Locate the cell with the specified text and output its [X, Y] center coordinate. 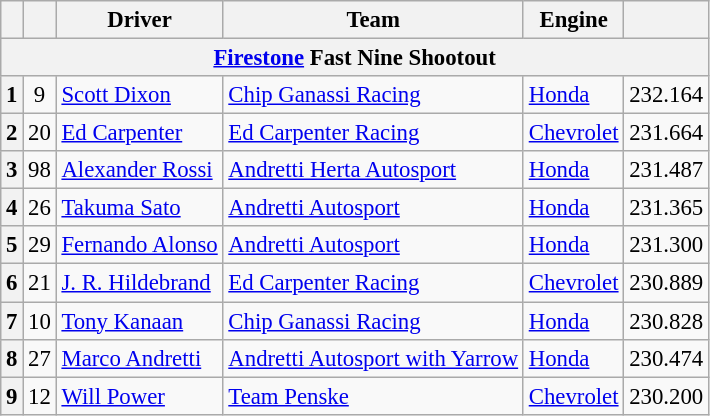
Alexander Rossi [140, 170]
Team [373, 20]
98 [40, 170]
Takuma Sato [140, 208]
231.664 [666, 133]
Firestone Fast Nine Shootout [355, 58]
Fernando Alonso [140, 245]
231.300 [666, 245]
Marco Andretti [140, 358]
231.487 [666, 170]
27 [40, 358]
231.365 [666, 208]
26 [40, 208]
230.474 [666, 358]
230.889 [666, 283]
3 [12, 170]
Team Penske [373, 396]
1 [12, 95]
232.164 [666, 95]
230.200 [666, 396]
Ed Carpenter [140, 133]
Scott Dixon [140, 95]
Will Power [140, 396]
Tony Kanaan [140, 321]
5 [12, 245]
10 [40, 321]
12 [40, 396]
230.828 [666, 321]
Andretti Herta Autosport [373, 170]
29 [40, 245]
21 [40, 283]
2 [12, 133]
20 [40, 133]
6 [12, 283]
J. R. Hildebrand [140, 283]
7 [12, 321]
Driver [140, 20]
Engine [573, 20]
8 [12, 358]
4 [12, 208]
Andretti Autosport with Yarrow [373, 358]
